From the cell containing the given text, extract its center point as [X, Y] coordinate. 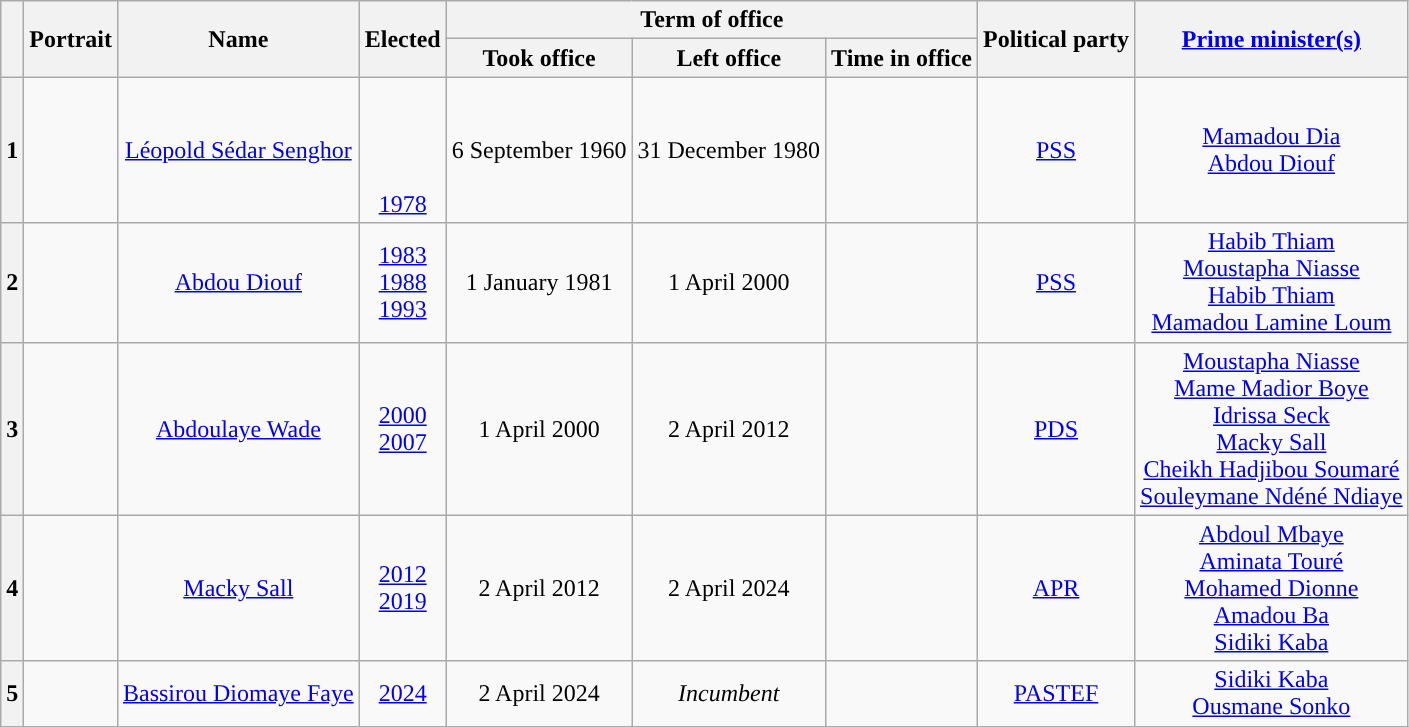
31 December 1980 [729, 150]
Took office [539, 58]
Macky Sall [238, 588]
Abdou Diouf [238, 282]
PDS [1056, 428]
3 [12, 428]
1 January 1981 [539, 282]
20002007 [402, 428]
Habib ThiamMoustapha NiasseHabib ThiamMamadou Lamine Loum [1272, 282]
Time in office [902, 58]
PASTEF [1056, 694]
Abdoul MbayeAminata TouréMohamed DionneAmadou BaSidiki Kaba [1272, 588]
2024 [402, 694]
Name [238, 39]
Abdoulaye Wade [238, 428]
Sidiki KabaOusmane Sonko [1272, 694]
198319881993 [402, 282]
Léopold Sédar Senghor [238, 150]
Portrait [71, 39]
Bassirou Diomaye Faye [238, 694]
APR [1056, 588]
6 September 1960 [539, 150]
1978 [402, 150]
1 [12, 150]
Term of office [712, 20]
Political party [1056, 39]
20122019 [402, 588]
Elected [402, 39]
5 [12, 694]
2 [12, 282]
Moustapha NiasseMame Madior BoyeIdrissa SeckMacky SallCheikh Hadjibou SoumaréSouleymane Ndéné Ndiaye [1272, 428]
Prime minister(s) [1272, 39]
4 [12, 588]
Left office [729, 58]
Incumbent [729, 694]
Mamadou DiaAbdou Diouf [1272, 150]
